Detect which cell encompasses the target text, then output its [x, y] center coordinate. 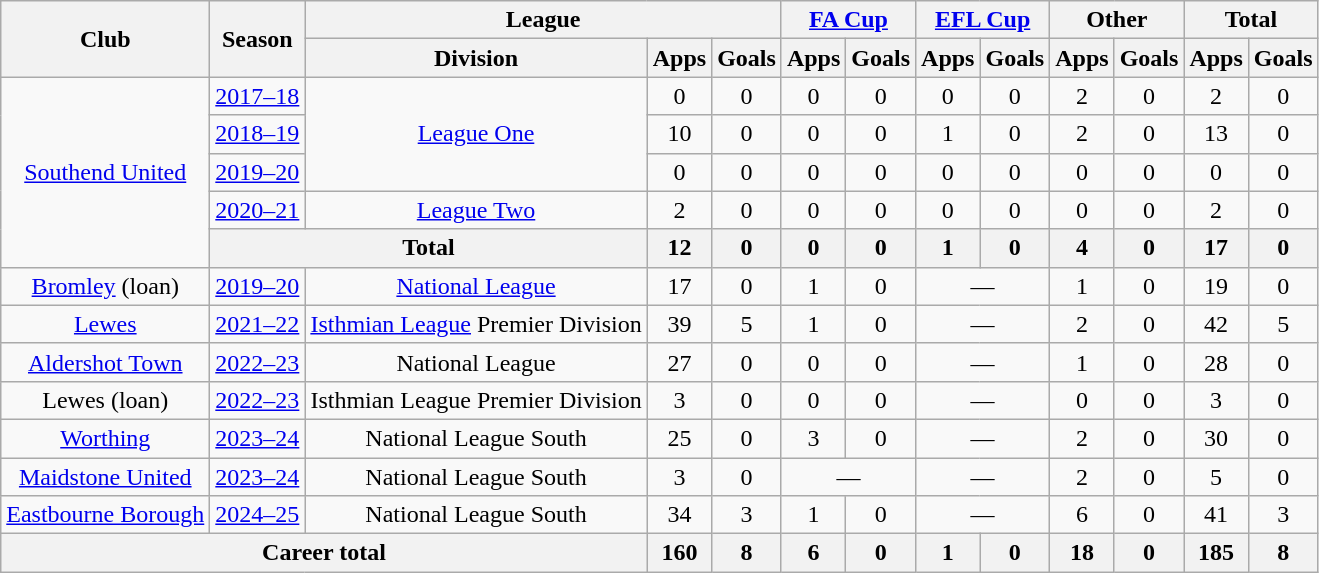
Worthing [106, 438]
27 [679, 362]
12 [679, 248]
2020–21 [258, 210]
13 [1216, 134]
2021–22 [258, 324]
Club [106, 39]
25 [679, 438]
42 [1216, 324]
4 [1082, 248]
39 [679, 324]
Division [476, 58]
EFL Cup [983, 20]
41 [1216, 515]
160 [679, 553]
2017–18 [258, 96]
Season [258, 39]
Eastbourne Borough [106, 515]
19 [1216, 286]
― [983, 286]
Aldershot Town [106, 362]
185 [1216, 553]
League [544, 20]
30 [1216, 438]
Career total [324, 553]
34 [679, 515]
2024–25 [258, 515]
Lewes (loan) [106, 400]
Maidstone United [106, 477]
2018–19 [258, 134]
28 [1216, 362]
FA Cup [848, 20]
Lewes [106, 324]
League Two [476, 210]
18 [1082, 553]
Bromley (loan) [106, 286]
Other [1117, 20]
Southend United [106, 172]
10 [679, 134]
League One [476, 134]
